Identify which cell holds the provided text, then report its (x, y) central coordinate. 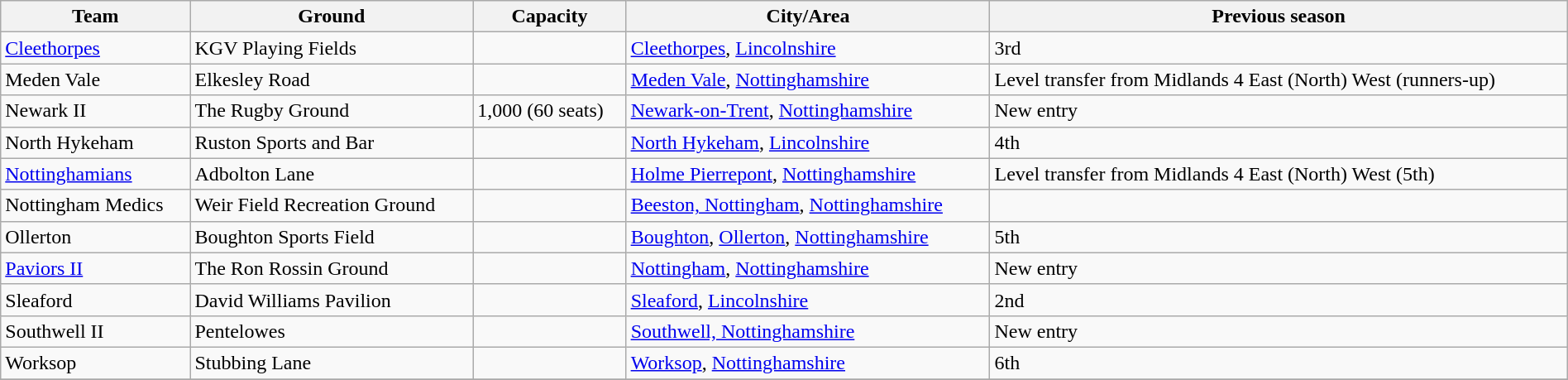
Southwell II (96, 331)
David Williams Pavilion (332, 300)
3rd (1279, 48)
City/Area (808, 17)
Ground (332, 17)
Paviors II (96, 268)
Ollerton (96, 237)
Previous season (1279, 17)
Nottingham Medics (96, 205)
Meden Vale, Nottinghamshire (808, 79)
Boughton Sports Field (332, 237)
Holme Pierrepont, Nottinghamshire (808, 174)
1,000 (60 seats) (549, 111)
Weir Field Recreation Ground (332, 205)
Nottingham, Nottinghamshire (808, 268)
Sleaford (96, 300)
Newark-on-Trent, Nottinghamshire (808, 111)
2nd (1279, 300)
Southwell, Nottinghamshire (808, 331)
Capacity (549, 17)
Cleethorpes, Lincolnshire (808, 48)
Level transfer from Midlands 4 East (North) West (runners-up) (1279, 79)
6th (1279, 363)
Worksop (96, 363)
5th (1279, 237)
Worksop, Nottinghamshire (808, 363)
Boughton, Ollerton, Nottinghamshire (808, 237)
Pentelowes (332, 331)
Nottinghamians (96, 174)
North Hykeham, Lincolnshire (808, 142)
North Hykeham (96, 142)
KGV Playing Fields (332, 48)
Cleethorpes (96, 48)
Stubbing Lane (332, 363)
Newark II (96, 111)
Team (96, 17)
4th (1279, 142)
Beeston, Nottingham, Nottinghamshire (808, 205)
Elkesley Road (332, 79)
The Rugby Ground (332, 111)
Meden Vale (96, 79)
Ruston Sports and Bar (332, 142)
Sleaford, Lincolnshire (808, 300)
Level transfer from Midlands 4 East (North) West (5th) (1279, 174)
Adbolton Lane (332, 174)
The Ron Rossin Ground (332, 268)
